Scan for the cell matching the given text and deliver its (X, Y) coordinate at center. 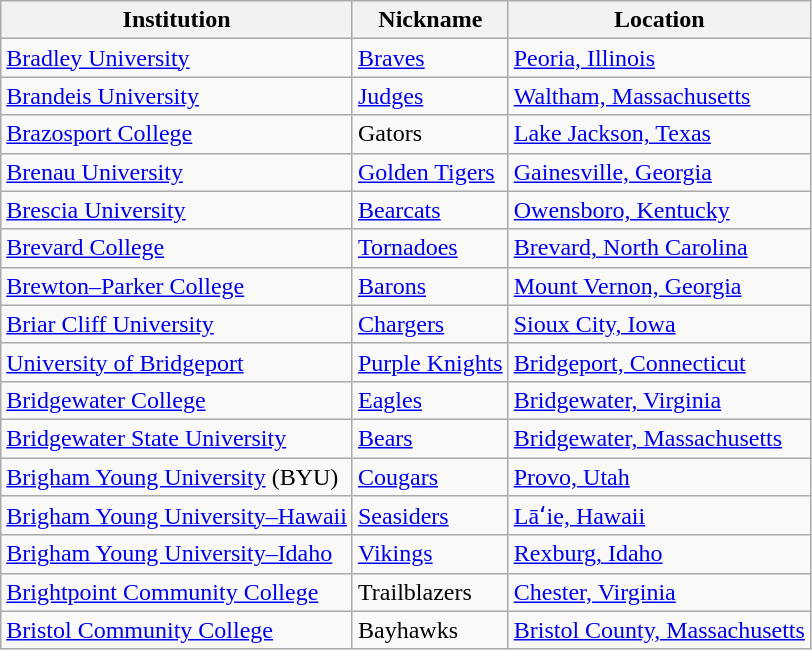
Brightpoint Community College (177, 592)
Rexburg, Idaho (659, 554)
Bearcats (430, 210)
Bridgewater, Virginia (659, 400)
Bears (430, 438)
Bridgewater State University (177, 438)
Bridgewater College (177, 400)
Gators (430, 134)
Judges (430, 96)
Waltham, Massachusetts (659, 96)
Brandeis University (177, 96)
Bristol Community College (177, 630)
Brevard College (177, 248)
Bridgeport, Connecticut (659, 362)
Brescia University (177, 210)
Bristol County, Massachusetts (659, 630)
Cougars (430, 477)
Peoria, Illinois (659, 58)
Brazosport College (177, 134)
Owensboro, Kentucky (659, 210)
Vikings (430, 554)
Trailblazers (430, 592)
Bradley University (177, 58)
Brigham Young University–Idaho (177, 554)
Provo, Utah (659, 477)
Lāʻie, Hawaii (659, 516)
Tornadoes (430, 248)
Seasiders (430, 516)
Sioux City, Iowa (659, 324)
Purple Knights (430, 362)
Eagles (430, 400)
Chester, Virginia (659, 592)
Briar Cliff University (177, 324)
Brewton–Parker College (177, 286)
Brigham Young University–Hawaii (177, 516)
Nickname (430, 20)
Institution (177, 20)
Barons (430, 286)
Brigham Young University (BYU) (177, 477)
Brevard, North Carolina (659, 248)
University of Bridgeport (177, 362)
Chargers (430, 324)
Brenau University (177, 172)
Mount Vernon, Georgia (659, 286)
Braves (430, 58)
Lake Jackson, Texas (659, 134)
Golden Tigers (430, 172)
Bridgewater, Massachusetts (659, 438)
Gainesville, Georgia (659, 172)
Location (659, 20)
Bayhawks (430, 630)
